Search for the cell housing the specified text and yield its (X, Y) center coordinate. 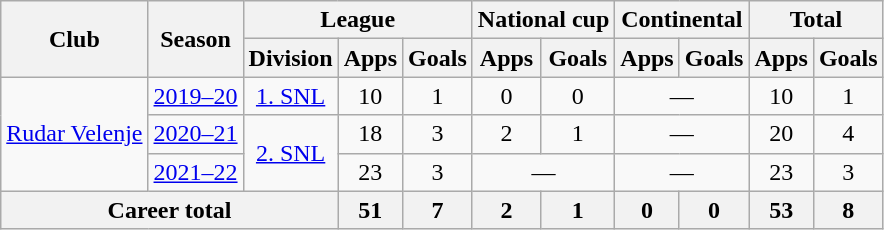
Season (196, 39)
1. SNL (290, 96)
20 (781, 134)
League (358, 20)
Continental (682, 20)
4 (848, 134)
7 (438, 210)
Career total (170, 210)
53 (781, 210)
National cup (543, 20)
8 (848, 210)
51 (370, 210)
2. SNL (290, 153)
Club (74, 39)
2019–20 (196, 96)
2020–21 (196, 134)
Total (816, 20)
Division (290, 58)
18 (370, 134)
2021–22 (196, 172)
Rudar Velenje (74, 134)
